Extract the (X, Y) coordinate from the center of the cell holding the provided text.  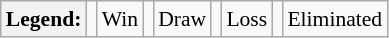
Draw (182, 19)
Win (120, 19)
Loss (246, 19)
Legend: (44, 19)
Eliminated (334, 19)
